Determine the (X, Y) coordinate at the center of the cell enclosing the given text.  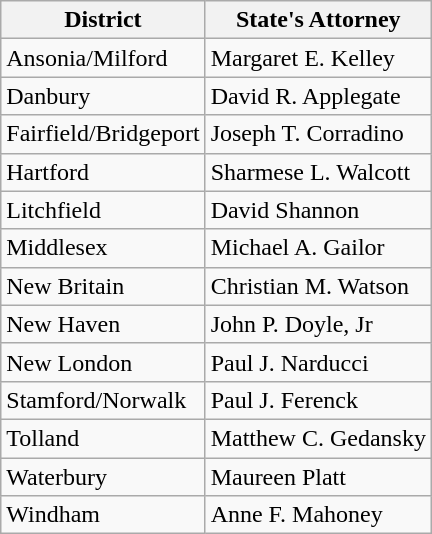
New Britain (103, 286)
New London (103, 362)
Stamford/Norwalk (103, 400)
Michael A. Gailor (318, 248)
Windham (103, 515)
Matthew C. Gedansky (318, 438)
David R. Applegate (318, 96)
New Haven (103, 324)
Christian M. Watson (318, 286)
State's Attorney (318, 20)
John P. Doyle, Jr (318, 324)
Hartford (103, 172)
Middlesex (103, 248)
Maureen Platt (318, 477)
Joseph T. Corradino (318, 134)
Paul J. Ferenck (318, 400)
Danbury (103, 96)
Fairfield/Bridgeport (103, 134)
David Shannon (318, 210)
Tolland (103, 438)
Sharmese L. Walcott (318, 172)
District (103, 20)
Margaret E. Kelley (318, 58)
Anne F. Mahoney (318, 515)
Litchfield (103, 210)
Ansonia/Milford (103, 58)
Paul J. Narducci (318, 362)
Waterbury (103, 477)
